For the text-containing cell, return its midpoint in (X, Y) coordinate format. 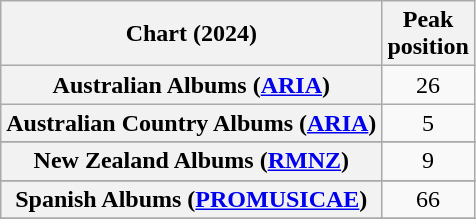
26 (428, 85)
Australian Country Albums (ARIA) (192, 123)
Chart (2024) (192, 34)
5 (428, 123)
Australian Albums (ARIA) (192, 85)
66 (428, 199)
Spanish Albums (PROMUSICAE) (192, 199)
Peakposition (428, 34)
New Zealand Albums (RMNZ) (192, 161)
9 (428, 161)
